Identify which cell holds the provided text, then report its [X, Y] central coordinate. 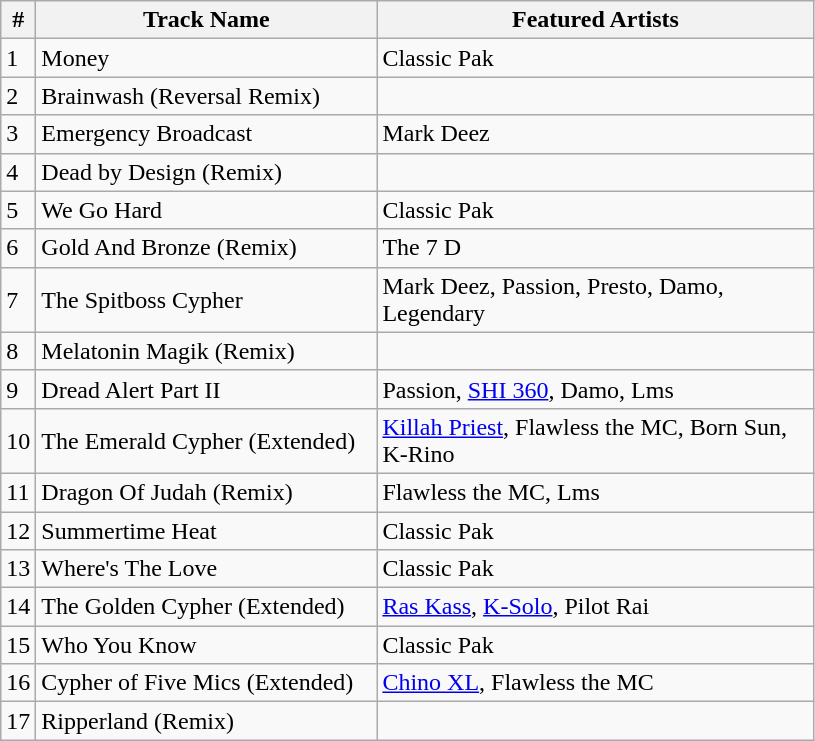
Dead by Design (Remix) [206, 172]
12 [18, 531]
Gold And Bronze (Remix) [206, 248]
The 7 D [596, 248]
Brainwash (Reversal Remix) [206, 96]
7 [18, 300]
2 [18, 96]
9 [18, 389]
Ripperland (Remix) [206, 721]
We Go Hard [206, 210]
Where's The Love [206, 569]
8 [18, 351]
The Emerald Cypher (Extended) [206, 440]
Passion, SHI 360, Damo, Lms [596, 389]
Who You Know [206, 645]
17 [18, 721]
Killah Priest, Flawless the MC, Born Sun, K-Rino [596, 440]
Cypher of Five Mics (Extended) [206, 683]
Chino XL, Flawless the MC [596, 683]
6 [18, 248]
Money [206, 58]
3 [18, 134]
Mark Deez [596, 134]
10 [18, 440]
4 [18, 172]
11 [18, 492]
Track Name [206, 20]
Summertime Heat [206, 531]
13 [18, 569]
Featured Artists [596, 20]
Flawless the MC, Lms [596, 492]
Emergency Broadcast [206, 134]
Ras Kass, K-Solo, Pilot Rai [596, 607]
Melatonin Magik (Remix) [206, 351]
16 [18, 683]
# [18, 20]
Dragon Of Judah (Remix) [206, 492]
Dread Alert Part II [206, 389]
15 [18, 645]
The Golden Cypher (Extended) [206, 607]
5 [18, 210]
14 [18, 607]
The Spitboss Cypher [206, 300]
Mark Deez, Passion, Presto, Damo, Legendary [596, 300]
1 [18, 58]
